Identify which cell holds the provided text, then report its [X, Y] central coordinate. 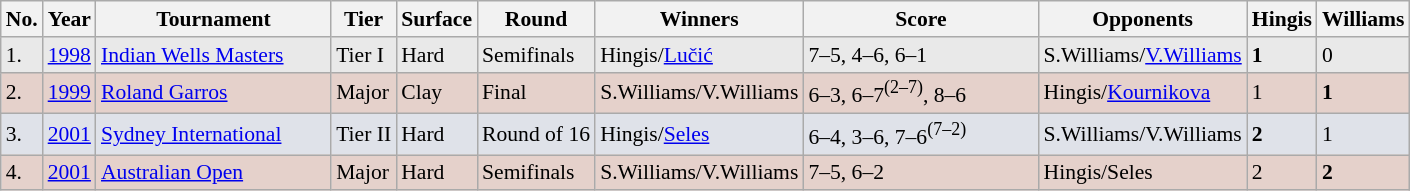
1. [22, 55]
6–4, 3–6, 7–6(7–2) [920, 134]
Sydney International [214, 134]
Round [536, 19]
Australian Open [214, 173]
Williams [1364, 19]
2. [22, 92]
Hingis/Kournikova [1142, 92]
6–3, 6–7(2–7), 8–6 [920, 92]
Indian Wells Masters [214, 55]
Tier II [364, 134]
3. [22, 134]
4. [22, 173]
Opponents [1142, 19]
Hingis [1282, 19]
Tier [364, 19]
Year [70, 19]
1998 [70, 55]
No. [22, 19]
Final [536, 92]
Hingis/Lučić [699, 55]
7–5, 4–6, 6–1 [920, 55]
Surface [436, 19]
Clay [436, 92]
0 [1364, 55]
1999 [70, 92]
Tier I [364, 55]
Tournament [214, 19]
7–5, 6–2 [920, 173]
Score [920, 19]
Roland Garros [214, 92]
Winners [699, 19]
Round of 16 [536, 134]
